Pinpoint the cell where the given text exists, returning its (X, Y) midpoint coordinate. 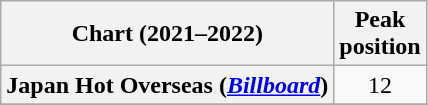
Japan Hot Overseas (Billboard) (168, 85)
Chart (2021–2022) (168, 34)
Peakposition (380, 34)
12 (380, 85)
